Pinpoint the cell where the given text exists, returning its (X, Y) midpoint coordinate. 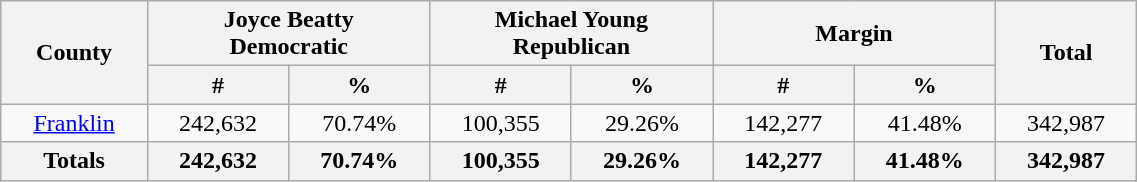
Franklin (74, 123)
Totals (74, 161)
County (74, 52)
Margin (854, 34)
Joyce BeattyDemocratic (288, 34)
Total (1066, 52)
Michael YoungRepublican (572, 34)
